Find where the given text appears and provide that cell's center as [x, y] coordinate. 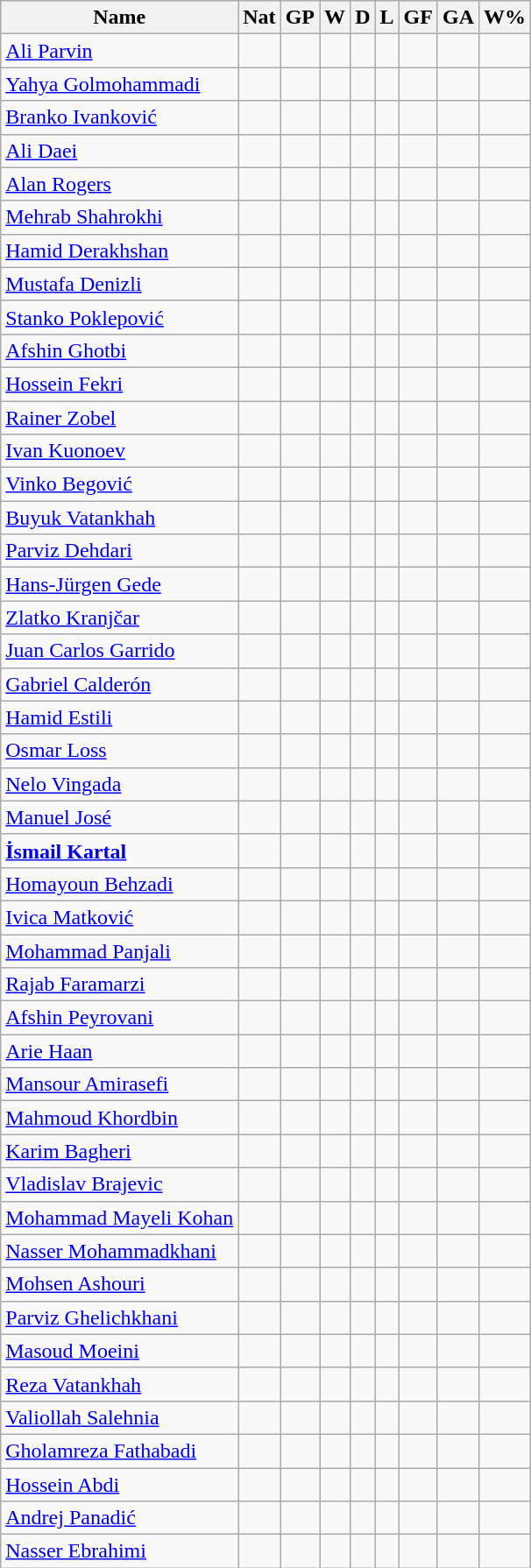
Andrej Panadić [119, 1518]
Nat [259, 18]
Karim Bagheri [119, 1151]
Alan Rogers [119, 184]
Ivica Matković [119, 917]
Hamid Estili [119, 717]
Branko Ivanković [119, 117]
Mahmoud Khordbin [119, 1118]
Vinko Begović [119, 484]
Valiollah Salehnia [119, 1417]
Mustafa Denizli [119, 284]
Manuel José [119, 817]
Osmar Loss [119, 751]
Rainer Zobel [119, 418]
Nelo Vingada [119, 784]
Parviz Ghelichkhani [119, 1317]
Nasser Ebrahimi [119, 1551]
Ivan Kuonoev [119, 451]
Ali Parvin [119, 51]
GF [418, 18]
Gholamreza Fathabadi [119, 1451]
D [363, 18]
GP [300, 18]
Stanko Poklepović [119, 317]
Gabriel Calderón [119, 684]
İsmail Kartal [119, 851]
Vladislav Brajevic [119, 1184]
Hossein Fekri [119, 384]
Mansour Amirasefi [119, 1084]
Ali Daei [119, 151]
W% [505, 18]
Mohsen Ashouri [119, 1284]
Afshin Ghotbi [119, 350]
L [387, 18]
Mohammad Mayeli Kohan [119, 1218]
Afshin Peyrovani [119, 1018]
Name [119, 18]
Juan Carlos Garrido [119, 651]
Hossein Abdi [119, 1485]
Reza Vatankhah [119, 1384]
Mohammad Panjali [119, 950]
Yahya Golmohammadi [119, 84]
Homayoun Behzadi [119, 884]
Hamid Derakhshan [119, 251]
Zlatko Kranjčar [119, 618]
W [335, 18]
Arie Haan [119, 1051]
Hans-Jürgen Gede [119, 584]
Buyuk Vatankhah [119, 518]
Masoud Moeini [119, 1351]
Rajab Faramarzi [119, 985]
Mehrab Shahrokhi [119, 217]
Parviz Dehdari [119, 551]
GA [457, 18]
Nasser Mohammadkhani [119, 1251]
